Pinpoint the cell where the given text exists, returning its [X, Y] midpoint coordinate. 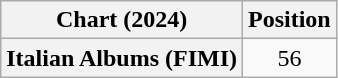
Italian Albums (FIMI) [122, 58]
Chart (2024) [122, 20]
56 [290, 58]
Position [290, 20]
